Identify which cell holds the provided text, then report its (X, Y) central coordinate. 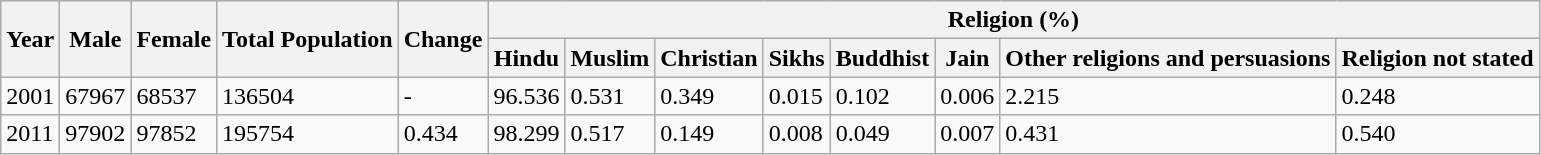
96.536 (526, 96)
Year (30, 39)
Change (443, 39)
Religion (%) (1014, 20)
0.006 (968, 96)
195754 (308, 134)
97852 (174, 134)
Religion not stated (1438, 58)
Christian (709, 58)
0.431 (1168, 134)
0.517 (610, 134)
136504 (308, 96)
68537 (174, 96)
Other religions and persuasions (1168, 58)
Male (96, 39)
0.434 (443, 134)
Buddhist (882, 58)
0.015 (796, 96)
Hindu (526, 58)
98.299 (526, 134)
0.102 (882, 96)
0.149 (709, 134)
0.248 (1438, 96)
Female (174, 39)
Muslim (610, 58)
0.349 (709, 96)
Sikhs (796, 58)
0.049 (882, 134)
2.215 (1168, 96)
2001 (30, 96)
0.007 (968, 134)
Total Population (308, 39)
0.540 (1438, 134)
0.531 (610, 96)
Jain (968, 58)
- (443, 96)
67967 (96, 96)
2011 (30, 134)
0.008 (796, 134)
97902 (96, 134)
